Output the (X, Y) coordinate of the center of the cell containing the given text.  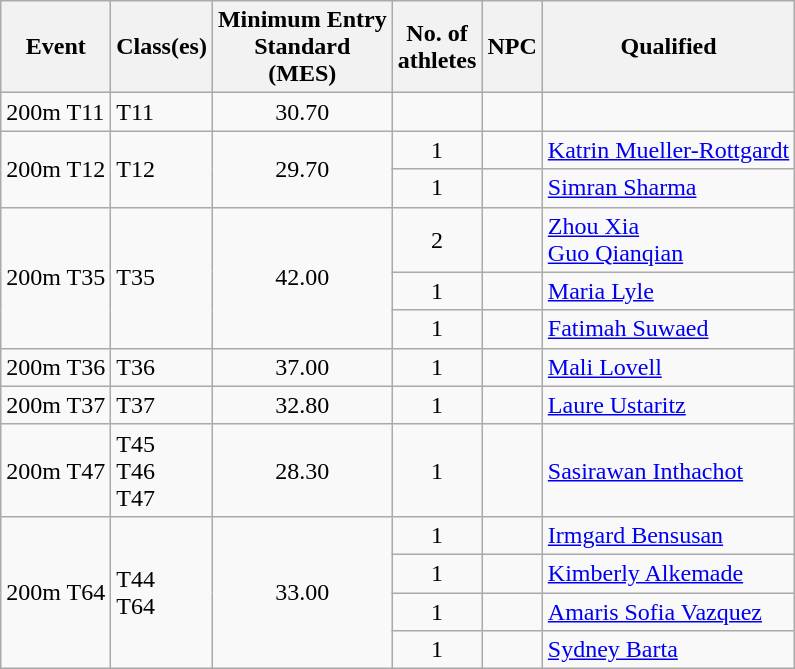
NPC (512, 47)
33.00 (302, 592)
30.70 (302, 112)
Minimum EntryStandard(MES) (302, 47)
Amaris Sofia Vazquez (668, 611)
42.00 (302, 278)
T44T64 (162, 592)
Zhou XiaGuo Qianqian (668, 240)
29.70 (302, 169)
Qualified (668, 47)
T36 (162, 367)
200m T64 (56, 592)
Mali Lovell (668, 367)
T12 (162, 169)
T37 (162, 405)
Maria Lyle (668, 291)
37.00 (302, 367)
T11 (162, 112)
Sasirawan Inthachot (668, 470)
Sydney Barta (668, 650)
200m T36 (56, 367)
200m T11 (56, 112)
Kimberly Alkemade (668, 573)
T35 (162, 278)
2 (437, 240)
Event (56, 47)
T45T46T47 (162, 470)
Katrin Mueller-Rottgardt (668, 150)
200m T35 (56, 278)
28.30 (302, 470)
Class(es) (162, 47)
Laure Ustaritz (668, 405)
200m T47 (56, 470)
No. ofathletes (437, 47)
32.80 (302, 405)
200m T12 (56, 169)
Fatimah Suwaed (668, 329)
200m T37 (56, 405)
Simran Sharma (668, 188)
Irmgard Bensusan (668, 535)
